Return [X, Y] of the center of cell containing provided text 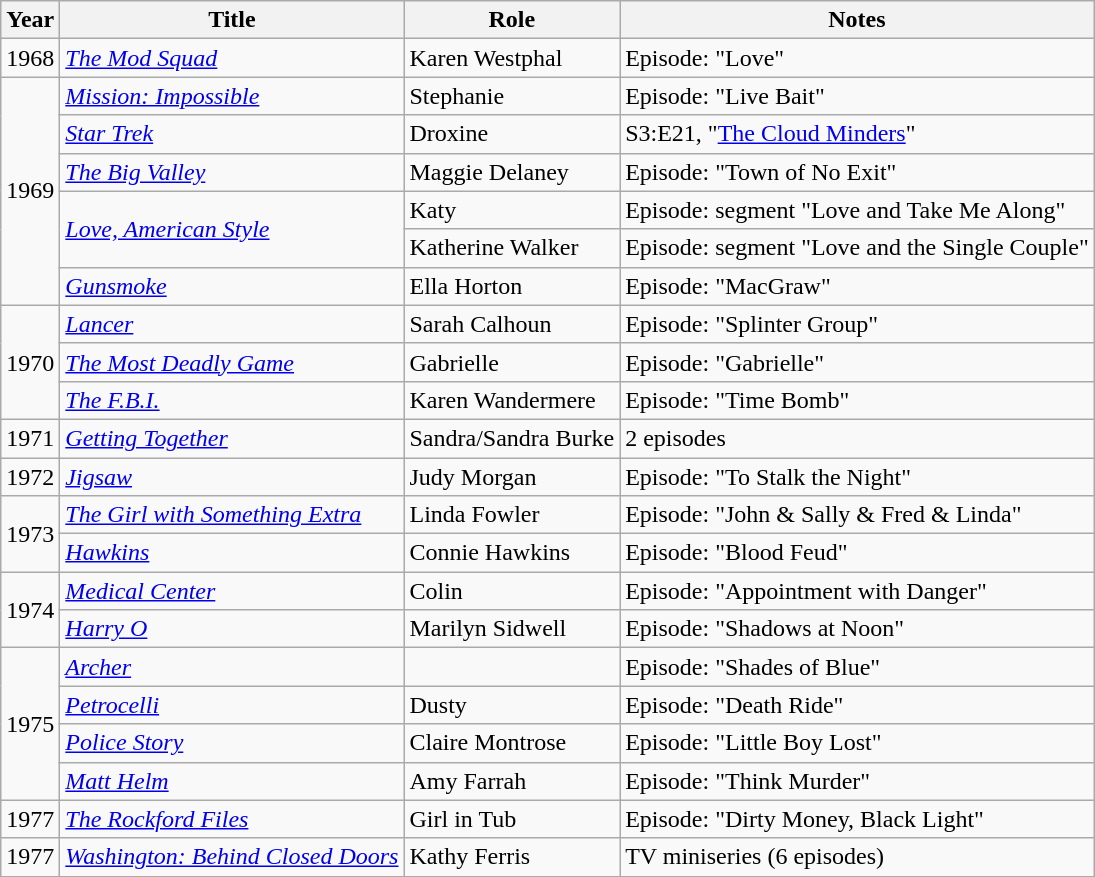
Mission: Impossible [232, 96]
Judy Morgan [512, 477]
Kathy Ferris [512, 857]
Linda Fowler [512, 515]
Episode: "Love" [858, 58]
Hawkins [232, 553]
TV miniseries (6 episodes) [858, 857]
Role [512, 20]
Star Trek [232, 134]
The Mod Squad [232, 58]
Episode: "MacGraw" [858, 286]
Washington: Behind Closed Doors [232, 857]
1969 [30, 191]
Sandra/Sandra Burke [512, 438]
Episode: "Town of No Exit" [858, 172]
Colin [512, 591]
Police Story [232, 743]
Episode: "Death Ride" [858, 705]
Episode: "Splinter Group" [858, 324]
Episode: "Time Bomb" [858, 400]
Ella Horton [512, 286]
Episode: "Little Boy Lost" [858, 743]
Stephanie [512, 96]
The Most Deadly Game [232, 362]
Episode: "Blood Feud" [858, 553]
Year [30, 20]
Karen Wandermere [512, 400]
Karen Westphal [512, 58]
2 episodes [858, 438]
Episode: "To Stalk the Night" [858, 477]
Episode: segment "Love and Take Me Along" [858, 210]
The Big Valley [232, 172]
Dusty [512, 705]
Girl in Tub [512, 819]
Episode: segment "Love and the Single Couple" [858, 248]
Episode: "John & Sally & Fred & Linda" [858, 515]
Notes [858, 20]
Title [232, 20]
Episode: "Dirty Money, Black Light" [858, 819]
Episode: "Shades of Blue" [858, 667]
Jigsaw [232, 477]
1974 [30, 610]
Harry O [232, 629]
Getting Together [232, 438]
1971 [30, 438]
Gunsmoke [232, 286]
Katy [512, 210]
The Rockford Files [232, 819]
Medical Center [232, 591]
1968 [30, 58]
Katherine Walker [512, 248]
Matt Helm [232, 781]
Lancer [232, 324]
1975 [30, 724]
Episode: "Shadows at Noon" [858, 629]
The F.B.I. [232, 400]
Marilyn Sidwell [512, 629]
Amy Farrah [512, 781]
Connie Hawkins [512, 553]
Episode: "Gabrielle" [858, 362]
The Girl with Something Extra [232, 515]
1970 [30, 362]
Gabrielle [512, 362]
Claire Montrose [512, 743]
S3:E21, "The Cloud Minders" [858, 134]
Episode: "Live Bait" [858, 96]
Maggie Delaney [512, 172]
Love, American Style [232, 229]
Droxine [512, 134]
Episode: "Appointment with Danger" [858, 591]
Petrocelli [232, 705]
1972 [30, 477]
Archer [232, 667]
Episode: "Think Murder" [858, 781]
Sarah Calhoun [512, 324]
1973 [30, 534]
